Provide the [X, Y] coordinate of the cell's center where the given text is located.  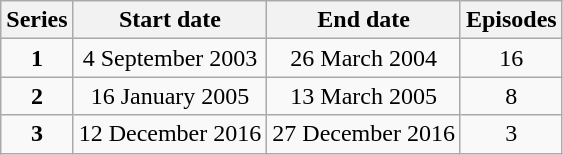
4 September 2003 [170, 58]
16 January 2005 [170, 96]
Series [37, 20]
27 December 2016 [364, 134]
1 [37, 58]
2 [37, 96]
12 December 2016 [170, 134]
End date [364, 20]
13 March 2005 [364, 96]
Start date [170, 20]
16 [511, 58]
Episodes [511, 20]
8 [511, 96]
26 March 2004 [364, 58]
